Output the [x, y] coordinate of the center of the cell containing the given text.  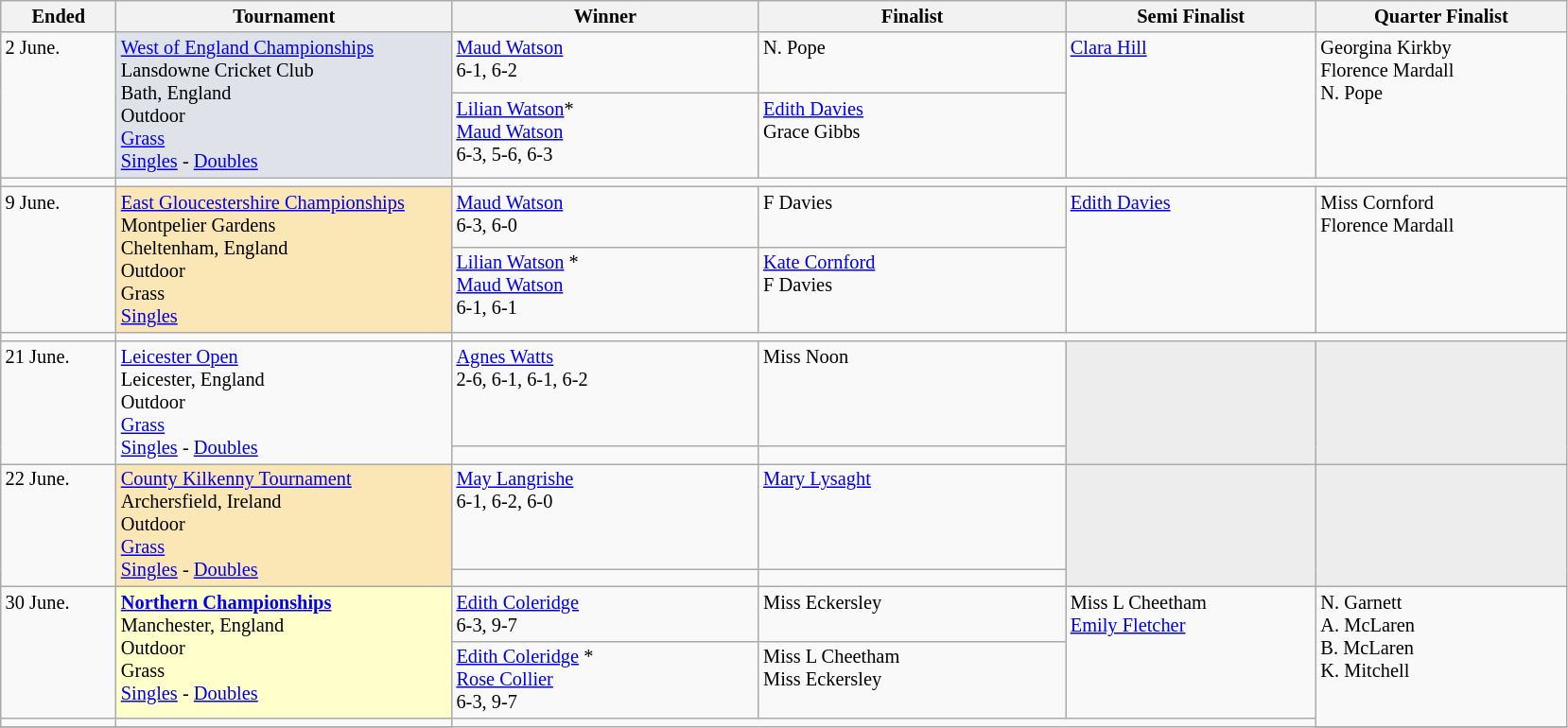
May Langrishe6-1, 6-2, 6-0 [605, 516]
30 June. [59, 652]
Edith Davies [1192, 259]
N. Garnett A. McLaren B. McLaren K. Mitchell [1441, 656]
Clara Hill [1192, 105]
Maud Watson6-1, 6-2 [605, 62]
9 June. [59, 259]
22 June. [59, 525]
Kate Cornford F Davies [912, 289]
N. Pope [912, 62]
Northern Championships Manchester, EnglandOutdoorGrassSingles - Doubles [284, 652]
Ended [59, 16]
Georgina Kirkby Florence Mardall N. Pope [1441, 105]
Tournament [284, 16]
2 June. [59, 105]
21 June. [59, 403]
Edith Coleridge * Rose Collier6-3, 9-7 [605, 680]
Miss L Cheetham Miss Eckersley [912, 680]
Leicester OpenLeicester, EnglandOutdoorGrassSingles - Doubles [284, 403]
Miss L Cheetham Emily Fletcher [1192, 652]
East Gloucestershire Championships Montpelier Gardens Cheltenham, EnglandOutdoorGrassSingles [284, 259]
Mary Lysaght [912, 516]
Miss Cornford Florence Mardall [1441, 259]
Semi Finalist [1192, 16]
Miss Noon [912, 393]
Lilian Watson * Maud Watson6-1, 6-1 [605, 289]
Agnes Watts 2-6, 6-1, 6-1, 6-2 [605, 393]
Lilian Watson* Maud Watson6-3, 5-6, 6-3 [605, 135]
Maud Watson6-3, 6-0 [605, 217]
County Kilkenny TournamentArchersfield, IrelandOutdoorGrassSingles - Doubles [284, 525]
West of England ChampionshipsLansdowne Cricket ClubBath, EnglandOutdoorGrassSingles - Doubles [284, 105]
Finalist [912, 16]
Winner [605, 16]
F Davies [912, 217]
Miss Eckersley [912, 614]
Edith Davies Grace Gibbs [912, 135]
Edith Coleridge 6-3, 9-7 [605, 614]
Quarter Finalist [1441, 16]
